Pinpoint the cell where the given text exists, returning its (X, Y) midpoint coordinate. 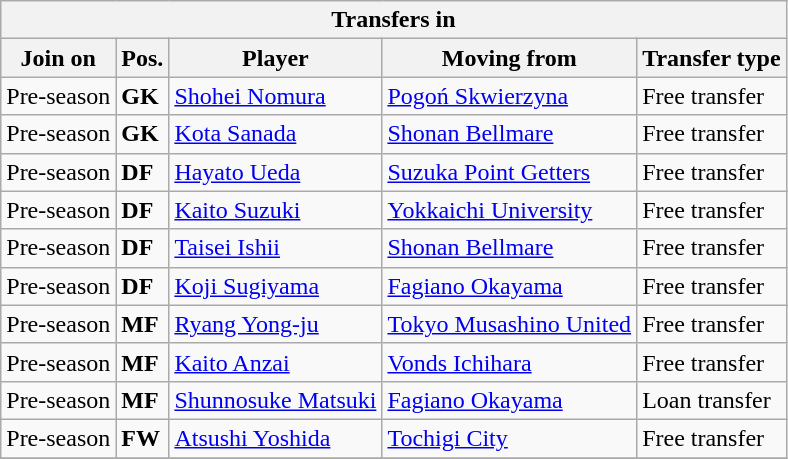
Shunnosuke Matsuki (276, 400)
Ryang Yong-ju (276, 324)
Pogoń Skwierzyna (510, 96)
Tokyo Musashino United (510, 324)
Kaito Suzuki (276, 210)
Kota Sanada (276, 134)
Vonds Ichihara (510, 362)
Kaito Anzai (276, 362)
Transfers in (394, 20)
Koji Sugiyama (276, 286)
Transfer type (712, 58)
Tochigi City (510, 438)
Loan transfer (712, 400)
FW (142, 438)
Moving from (510, 58)
Yokkaichi University (510, 210)
Suzuka Point Getters (510, 172)
Atsushi Yoshida (276, 438)
Hayato Ueda (276, 172)
Shohei Nomura (276, 96)
Pos. (142, 58)
Taisei Ishii (276, 248)
Join on (58, 58)
Player (276, 58)
